Find where the given text appears and provide that cell's center as (X, Y) coordinate. 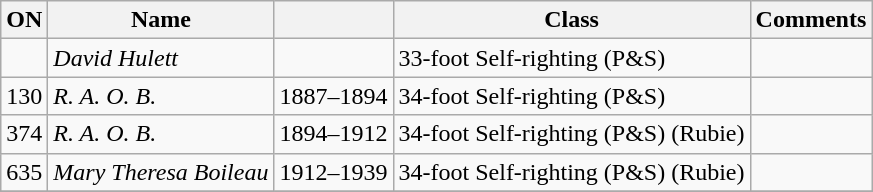
Name (161, 20)
1894–1912 (334, 134)
1912–1939 (334, 172)
Comments (811, 20)
ON (24, 20)
Mary Theresa Boileau (161, 172)
David Hulett (161, 58)
Class (572, 20)
635 (24, 172)
33-foot Self-righting (P&S) (572, 58)
130 (24, 96)
374 (24, 134)
1887–1894 (334, 96)
34-foot Self-righting (P&S) (572, 96)
